Detect which cell encompasses the target text, then output its (x, y) center coordinate. 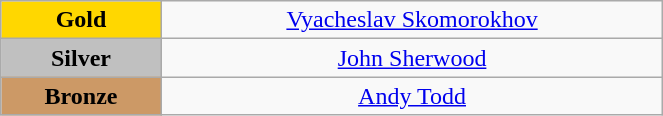
Gold (81, 20)
John Sherwood (412, 58)
Vyacheslav Skomorokhov (412, 20)
Bronze (81, 96)
Silver (81, 58)
Andy Todd (412, 96)
